Locate the cell with the specified text and output its (x, y) center coordinate. 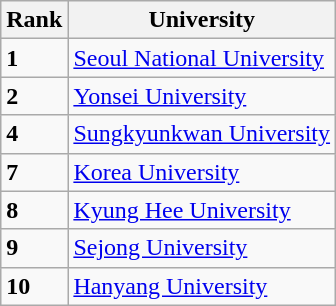
1 (34, 58)
4 (34, 134)
2 (34, 96)
Rank (34, 20)
9 (34, 248)
10 (34, 286)
Korea University (202, 172)
University (202, 20)
Kyung Hee University (202, 210)
Seoul National University (202, 58)
Hanyang University (202, 286)
Sungkyunkwan University (202, 134)
8 (34, 210)
7 (34, 172)
Yonsei University (202, 96)
Sejong University (202, 248)
